For the text-containing cell, return its midpoint in (X, Y) coordinate format. 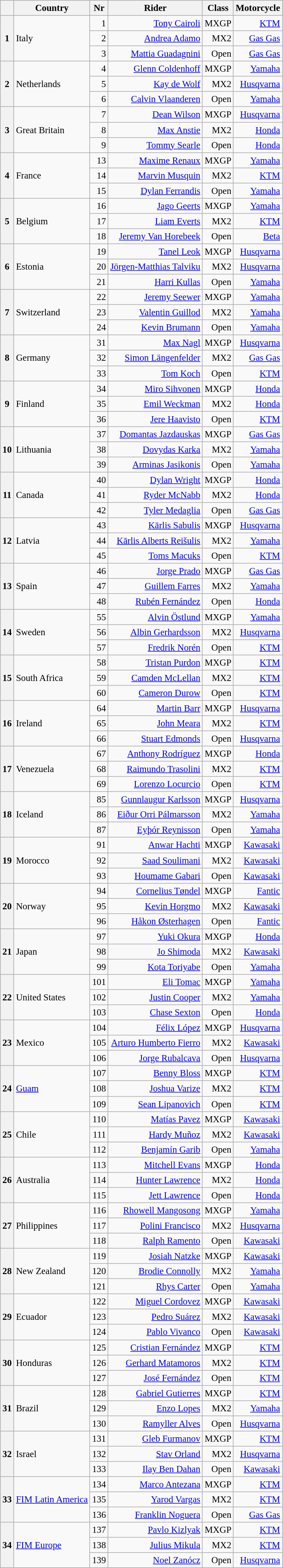
Martin Barr (156, 708)
Tony Cairoli (156, 23)
Max Nagl (156, 343)
Jorge Prado (156, 571)
30 (7, 1363)
92 (99, 860)
93 (99, 876)
Alvin Östlund (156, 617)
Simon Längenfelder (156, 358)
118 (99, 1241)
Norway (52, 906)
125 (99, 1347)
104 (99, 1028)
Matías Pavez (156, 1119)
Canada (52, 495)
Eyþór Reynisson (156, 830)
Latvia (52, 541)
Jörgen-Matthias Talviku (156, 267)
Israel (52, 1454)
40 (99, 480)
41 (99, 495)
25 (7, 1134)
Cameron Durow (156, 693)
96 (99, 921)
Sweden (52, 632)
99 (99, 967)
59 (99, 678)
Hardy Muñoz (156, 1134)
126 (99, 1363)
Guam (52, 1088)
Gleb Furmanov (156, 1439)
Italy (52, 39)
Cristian Fernández (156, 1347)
Marco Antezana (156, 1485)
Miro Sihvonen (156, 389)
Gabriel Gutierres (156, 1393)
Tyler Medaglia (156, 511)
Saad Soulimani (156, 860)
United States (52, 998)
Lorenzo Locurcio (156, 784)
Pablo Vivanco (156, 1332)
55 (99, 617)
122 (99, 1302)
133 (99, 1469)
Germany (52, 358)
Ralph Ramento (156, 1241)
Jago Geerts (156, 206)
Håkon Østerhagen (156, 921)
39 (99, 465)
Rhowell Mangosong (156, 1211)
12 (7, 541)
Beta (258, 236)
Yuki Okura (156, 936)
138 (99, 1545)
Ecuador (52, 1317)
47 (99, 587)
45 (99, 556)
111 (99, 1134)
Tommy Searle (156, 145)
Ilay Ben Dahan (156, 1469)
Morocco (52, 861)
56 (99, 632)
Liam Everts (156, 221)
128 (99, 1393)
Jo Shimoda (156, 952)
Pavlo Kizlyak (156, 1530)
Arminas Jasikonis (156, 465)
Country (52, 8)
106 (99, 1058)
44 (99, 541)
FIM Europe (52, 1545)
Netherlands (52, 84)
Max Anstie (156, 130)
Dovydas Karka (156, 449)
Dylan Wright (156, 480)
Guillem Farres (156, 587)
Jeremy Van Horebeek (156, 236)
116 (99, 1211)
Rhys Carter (156, 1287)
26 (7, 1180)
Brazil (52, 1408)
Ramyller Alves (156, 1423)
85 (99, 800)
Dylan Ferrandis (156, 191)
Joshua Varize (156, 1089)
124 (99, 1332)
136 (99, 1515)
64 (99, 708)
95 (99, 906)
110 (99, 1119)
Albin Gerhardsson (156, 632)
Australia (52, 1180)
Anthony Rodríguez (156, 754)
Kay de Wolf (156, 84)
103 (99, 1013)
Mattia Guadagnini (156, 54)
Kota Toriyabe (156, 967)
Belgium (52, 221)
121 (99, 1287)
Tristan Purdon (156, 662)
Enzo Lopes (156, 1408)
Dean Wilson (156, 115)
105 (99, 1043)
42 (99, 511)
Lithuania (52, 449)
Valentin Guillod (156, 313)
Rubén Fernández (156, 602)
Raimundo Trasolini (156, 769)
29 (7, 1317)
Maxime Renaux (156, 160)
Estonia (52, 266)
France (52, 176)
Calvin Vlaanderen (156, 99)
119 (99, 1256)
94 (99, 891)
Eli Tomac (156, 982)
Chile (52, 1134)
Eiður Orri Pálmarsson (156, 815)
112 (99, 1149)
117 (99, 1225)
Arturo Humberto Fierro (156, 1043)
Kārlis Sabulis (156, 526)
46 (99, 571)
36 (99, 419)
South Africa (52, 678)
131 (99, 1439)
98 (99, 952)
John Meara (156, 723)
Jorge Rubalcava (156, 1058)
Andrea Adamo (156, 38)
69 (99, 784)
43 (99, 526)
Félix López (156, 1028)
Motorcycle (258, 8)
Franklin Noguera (156, 1515)
120 (99, 1271)
60 (99, 693)
134 (99, 1485)
Gerhard Matamoros (156, 1363)
65 (99, 723)
102 (99, 998)
Iceland (52, 815)
Kārlis Alberts Reišulis (156, 541)
123 (99, 1317)
Hunter Lawrence (156, 1180)
35 (99, 404)
Stuart Edmonds (156, 738)
Glenn Coldenhoff (156, 69)
67 (99, 754)
Ryder McNabb (156, 495)
Pedro Suárez (156, 1317)
108 (99, 1089)
Stav Orland (156, 1454)
86 (99, 815)
Justin Cooper (156, 998)
Camden McLellan (156, 678)
New Zealand (52, 1271)
Philippines (52, 1226)
Tom Koch (156, 373)
Anwar Hachti (156, 845)
137 (99, 1530)
127 (99, 1378)
115 (99, 1195)
66 (99, 738)
Josiah Natzke (156, 1256)
Miguel Cordovez (156, 1302)
68 (99, 769)
Toms Macuks (156, 556)
Japan (52, 951)
Kevin Horgmo (156, 906)
Class (218, 8)
Mexico (52, 1043)
28 (7, 1271)
132 (99, 1454)
Jett Lawrence (156, 1195)
Jeremy Seewer (156, 297)
Nr (99, 8)
101 (99, 982)
91 (99, 845)
Marvin Musquin (156, 175)
Ireland (52, 723)
57 (99, 647)
Benjamín Garib (156, 1149)
135 (99, 1500)
Sean Lipanovich (156, 1104)
José Fernández (156, 1378)
Jere Haavisto (156, 419)
Venezuela (52, 769)
Brodie Connolly (156, 1271)
Gunnlaugur Karlsson (156, 800)
27 (7, 1226)
97 (99, 936)
Spain (52, 586)
Domantas Jazdauskas (156, 434)
Chase Sexton (156, 1013)
Switzerland (52, 313)
Honduras (52, 1363)
Tanel Leok (156, 251)
130 (99, 1423)
48 (99, 602)
87 (99, 830)
114 (99, 1180)
Polini Francisco (156, 1225)
Finland (52, 404)
Emil Weckman (156, 404)
Benny Bloss (156, 1073)
Kevin Brumann (156, 328)
113 (99, 1165)
FIM Latin America (52, 1500)
107 (99, 1073)
Great Britain (52, 130)
Houmame Gabari (156, 876)
Julius Mikula (156, 1545)
Fredrik Norén (156, 647)
Harri Kullas (156, 282)
Mitchell Evans (156, 1165)
10 (7, 449)
Cornelius Tøndel (156, 891)
Yarod Vargas (156, 1500)
109 (99, 1104)
37 (99, 434)
38 (99, 449)
129 (99, 1408)
58 (99, 662)
Rider (156, 8)
11 (7, 495)
